Find where the given text appears and provide that cell's center as [X, Y] coordinate. 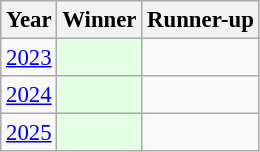
Year [29, 20]
Runner-up [200, 20]
2025 [29, 133]
Winner [100, 20]
2024 [29, 95]
2023 [29, 58]
